Scan for the cell matching the given text and deliver its (x, y) coordinate at center. 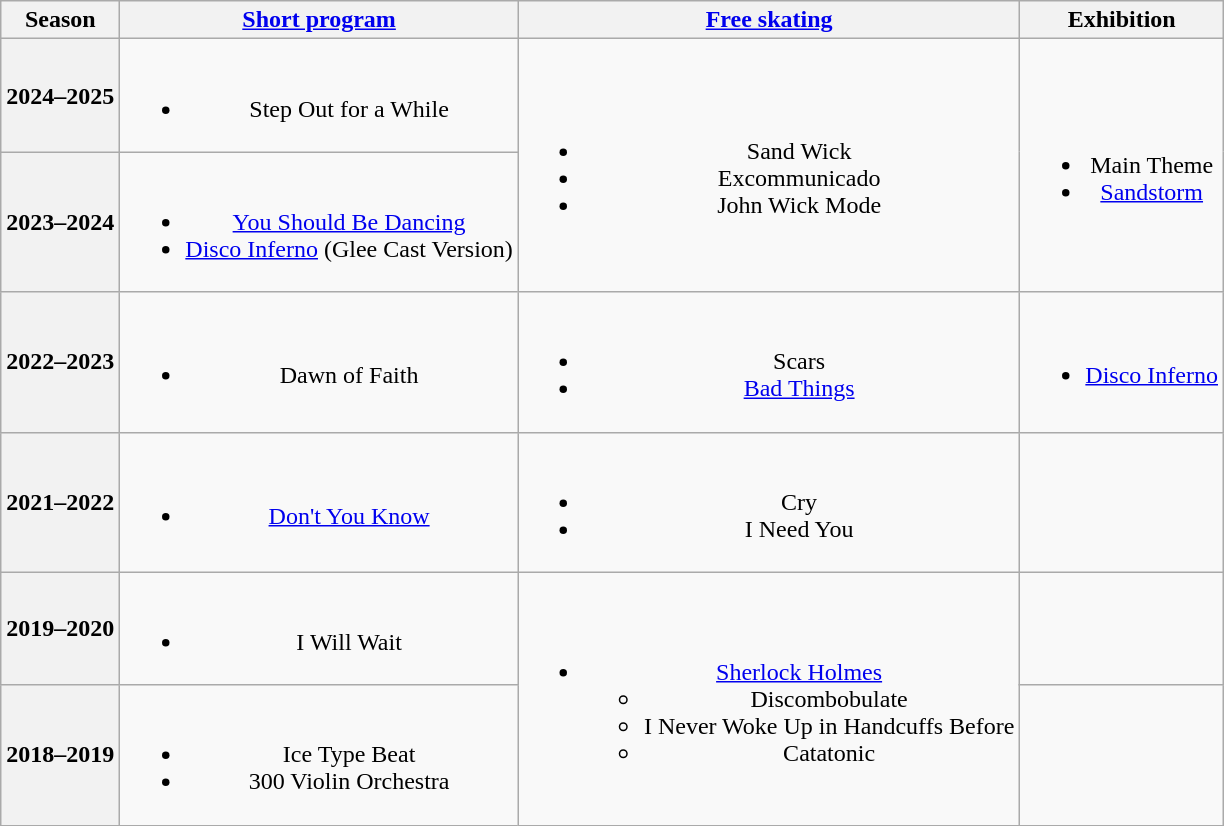
Exhibition (1122, 20)
Cry I Need You (768, 502)
Sand Wick Excommunicado John Wick Mode (768, 166)
Scars Bad Things (768, 362)
2018–2019 (60, 755)
2019–2020 (60, 628)
Season (60, 20)
Free skating (768, 20)
Step Out for a While (320, 96)
Short program (320, 20)
Disco Inferno (1122, 362)
Dawn of Faith (320, 362)
Ice Type Beat 300 Violin Orchestra (320, 755)
You Should Be Dancing Disco Inferno (Glee Cast Version) (320, 222)
2022–2023 (60, 362)
2024–2025 (60, 96)
Sherlock Holmes DiscombobulateI Never Woke Up in Handcuffs BeforeCatatonic (768, 698)
Main Theme Sandstorm (1122, 166)
2023–2024 (60, 222)
2021–2022 (60, 502)
I Will Wait (320, 628)
Don't You Know (320, 502)
